Detect which cell encompasses the target text, then output its (X, Y) center coordinate. 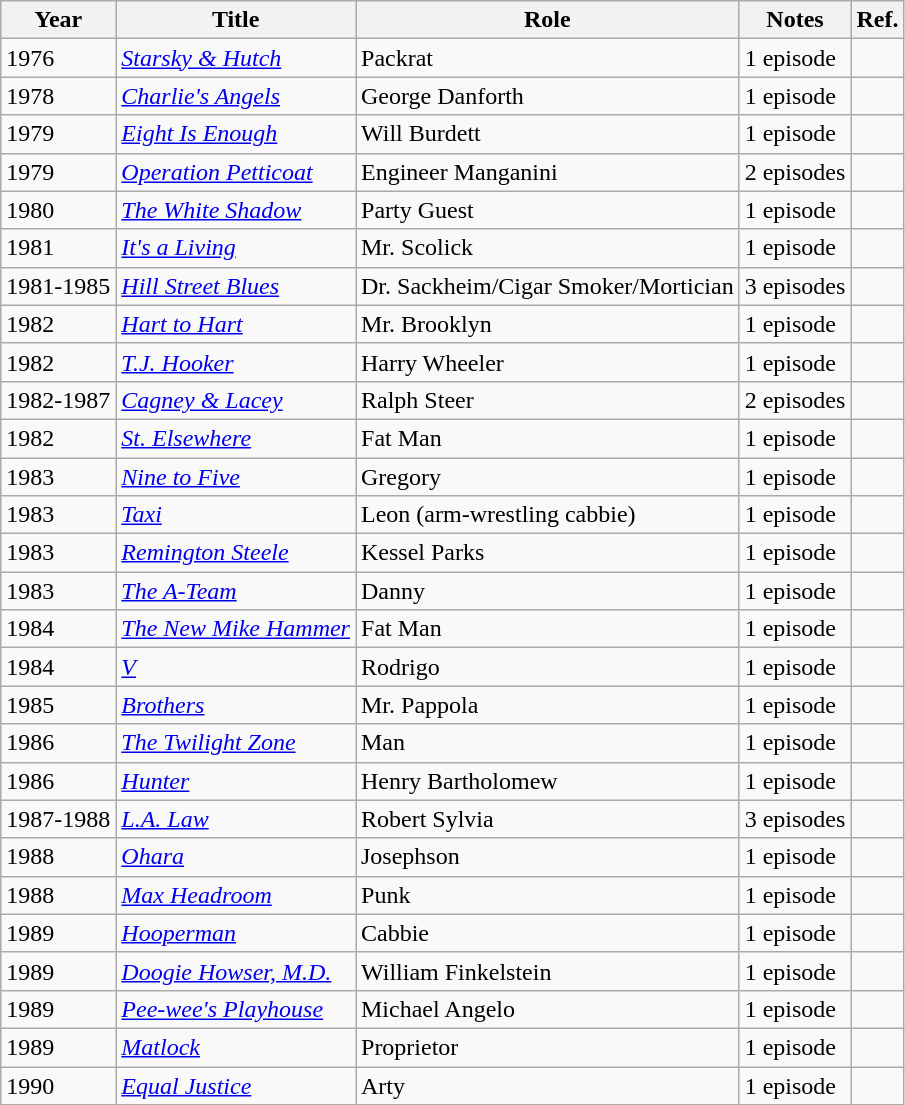
Hunter (236, 781)
Nine to Five (236, 477)
1981-1985 (58, 286)
Gregory (548, 477)
Harry Wheeler (548, 362)
Rodrigo (548, 667)
Ralph Steer (548, 400)
T.J. Hooker (236, 362)
It's a Living (236, 248)
St. Elsewhere (236, 438)
Danny (548, 591)
The New Mike Hammer (236, 629)
1980 (58, 210)
Robert Sylvia (548, 819)
The A-Team (236, 591)
The White Shadow (236, 210)
Kessel Parks (548, 553)
Hooperman (236, 933)
Punk (548, 895)
Taxi (236, 515)
Ref. (878, 20)
Notes (795, 20)
Doogie Howser, M.D. (236, 971)
1982-1987 (58, 400)
George Danforth (548, 96)
1978 (58, 96)
Engineer Manganini (548, 172)
Hill Street Blues (236, 286)
Henry Bartholomew (548, 781)
Cagney & Lacey (236, 400)
Party Guest (548, 210)
Proprietor (548, 1047)
Michael Angelo (548, 1009)
Cabbie (548, 933)
William Finkelstein (548, 971)
Remington Steele (236, 553)
Matlock (236, 1047)
Year (58, 20)
Pee-wee's Playhouse (236, 1009)
Packrat (548, 58)
1987-1988 (58, 819)
Brothers (236, 705)
Starsky & Hutch (236, 58)
Equal Justice (236, 1085)
Role (548, 20)
Dr. Sackheim/Cigar Smoker/Mortician (548, 286)
Ohara (236, 857)
Will Burdett (548, 134)
Mr. Brooklyn (548, 324)
Eight Is Enough (236, 134)
Title (236, 20)
Max Headroom (236, 895)
1985 (58, 705)
Mr. Scolick (548, 248)
Operation Petticoat (236, 172)
Hart to Hart (236, 324)
Arty (548, 1085)
Leon (arm-wrestling cabbie) (548, 515)
The Twilight Zone (236, 743)
1976 (58, 58)
Josephson (548, 857)
1981 (58, 248)
L.A. Law (236, 819)
Man (548, 743)
Charlie's Angels (236, 96)
V (236, 667)
Mr. Pappola (548, 705)
1990 (58, 1085)
